Return the (x, y) coordinate for the center point of the cell that contains the specified text.  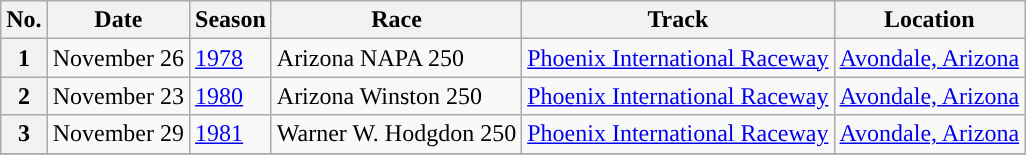
Track (678, 20)
November 29 (118, 134)
November 26 (118, 58)
No. (24, 20)
3 (24, 134)
1978 (231, 58)
November 23 (118, 96)
1981 (231, 134)
Warner W. Hodgdon 250 (396, 134)
Date (118, 20)
Season (231, 20)
Race (396, 20)
1980 (231, 96)
Location (930, 20)
Arizona NAPA 250 (396, 58)
1 (24, 58)
2 (24, 96)
Arizona Winston 250 (396, 96)
